Provide the [X, Y] coordinate of the cell's center where the given text is located.  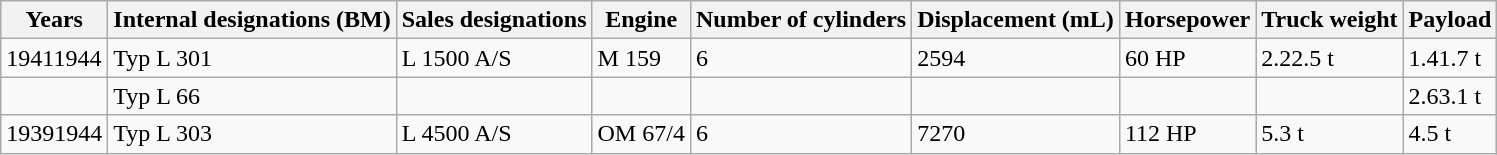
Sales designations [494, 20]
Typ L 301 [252, 58]
Engine [641, 20]
5.3 t [1330, 134]
19391944 [54, 134]
7270 [1016, 134]
19411944 [54, 58]
2.63.1 t [1450, 96]
Truck weight [1330, 20]
112 HP [1187, 134]
L 1500 A/S [494, 58]
Number of cylinders [800, 20]
Typ L 303 [252, 134]
60 HP [1187, 58]
Horsepower [1187, 20]
Years [54, 20]
OM 67/4 [641, 134]
Payload [1450, 20]
L 4500 A/S [494, 134]
Internal designations (BM) [252, 20]
M 159 [641, 58]
2.22.5 t [1330, 58]
1.41.7 t [1450, 58]
Typ L 66 [252, 96]
Displacement (mL) [1016, 20]
2594 [1016, 58]
4.5 t [1450, 134]
